Find where the given text appears and provide that cell's center as [x, y] coordinate. 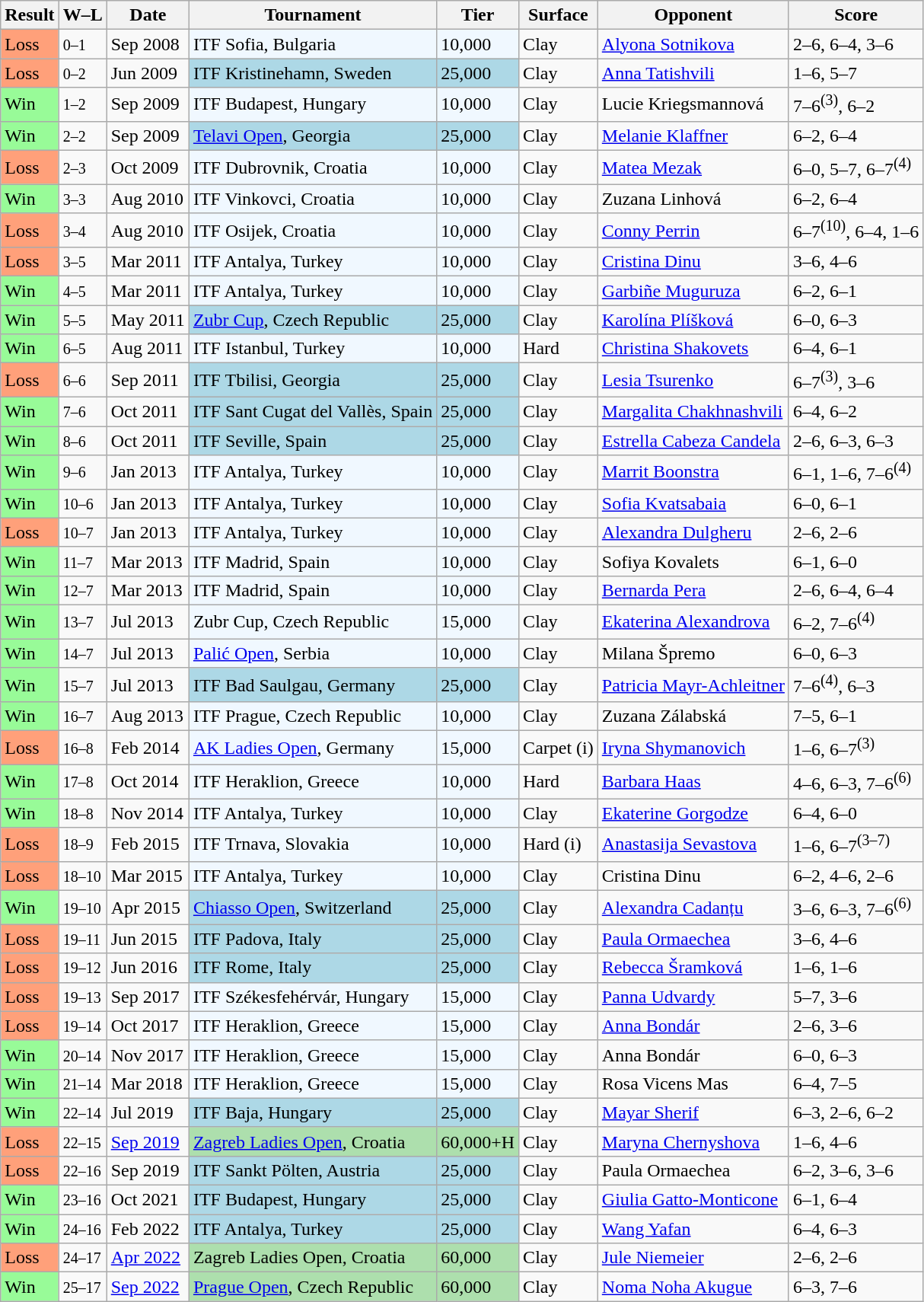
Rosa Vicens Mas [693, 1083]
6–0, 5–7, 6–7(4) [855, 168]
19–10 [82, 908]
4–5 [82, 291]
2–6, 6–4, 6–4 [855, 590]
ITF Kristinehamn, Sweden [312, 73]
0–2 [82, 73]
Barbara Haas [693, 781]
Aug 2013 [148, 716]
1–6, 6–7(3) [855, 748]
ITF Tbilisi, Georgia [312, 381]
20–14 [82, 1055]
ITF Baja, Hungary [312, 1112]
3–4 [82, 230]
May 2011 [148, 320]
22–16 [82, 1171]
2–6, 3–6 [855, 1026]
Feb 2022 [148, 1229]
15–7 [82, 685]
6–3, 2–6, 6–2 [855, 1112]
5–5 [82, 320]
ITF Trnava, Slovakia [312, 845]
14–7 [82, 653]
ITF Sant Cugat del Vallès, Spain [312, 412]
Sep 2022 [148, 1287]
Hard (i) [559, 845]
2–6, 6–4, 3–6 [855, 44]
Palić Open, Serbia [312, 653]
22–15 [82, 1141]
10–7 [82, 532]
23–16 [82, 1200]
0–1 [82, 44]
Jule Niemeier [693, 1258]
6–6 [82, 381]
6–2, 6–1 [855, 291]
Rebecca Šramková [693, 968]
Karolína Plíšková [693, 320]
Carpet (i) [559, 748]
Apr 2015 [148, 908]
7–6 [82, 412]
1–6, 4–6 [855, 1141]
6–7(10), 6–4, 1–6 [855, 230]
Oct 2014 [148, 781]
19–13 [82, 997]
Sep 2008 [148, 44]
Result [30, 15]
Chiasso Open, Switzerland [312, 908]
6–1, 6–0 [855, 561]
Feb 2015 [148, 845]
7–6(3), 6–2 [855, 105]
Prague Open, Czech Republic [312, 1287]
Sofia Kvatsabaia [693, 503]
2–6, 6–3, 6–3 [855, 441]
W–L [82, 15]
ITF Osijek, Croatia [312, 230]
19–12 [82, 968]
Jun 2015 [148, 939]
Aug 2011 [148, 349]
6–4, 6–2 [855, 412]
ITF Istanbul, Turkey [312, 349]
Lesia Tsurenko [693, 381]
Iryna Shymanovich [693, 748]
Matea Mezak [693, 168]
Zuzana Zálabská [693, 716]
24–17 [82, 1258]
6–1, 1–6, 7–6(4) [855, 472]
Anastasija Sevastova [693, 845]
6–4, 6–3 [855, 1229]
Lucie Kriegsmannová [693, 105]
21–14 [82, 1083]
Conny Perrin [693, 230]
6–3, 7–6 [855, 1287]
Garbiñe Muguruza [693, 291]
ITF Bad Saulgau, Germany [312, 685]
6–4, 6–1 [855, 349]
ITF Dubrovnik, Croatia [312, 168]
Wang Yafan [693, 1229]
Patricia Mayr-Achleitner [693, 685]
6–4, 7–5 [855, 1083]
Anna Tatishvili [693, 73]
Ekaterina Alexandrova [693, 621]
6–4, 6–0 [855, 813]
ITF Padova, Italy [312, 939]
6–7(3), 3–6 [855, 381]
Oct 2021 [148, 1200]
Noma Noha Akugue [693, 1287]
Tournament [312, 15]
7–5, 6–1 [855, 716]
5–7, 3–6 [855, 997]
Mar 2018 [148, 1083]
Date [148, 15]
Christina Shakovets [693, 349]
11–7 [82, 561]
3–6, 6–3, 7–6(6) [855, 908]
Score [855, 15]
Mar 2015 [148, 876]
18–10 [82, 876]
Nov 2017 [148, 1055]
Tier [478, 15]
6–2, 4–6, 2–6 [855, 876]
25–17 [82, 1287]
3–3 [82, 199]
Mayar Sherif [693, 1112]
ITF Seville, Spain [312, 441]
Maryna Chernyshova [693, 1141]
ITF Rome, Italy [312, 968]
ITF Prague, Czech Republic [312, 716]
Sep 2011 [148, 381]
Marrit Boonstra [693, 472]
Telavi Open, Georgia [312, 136]
6–1, 6–4 [855, 1200]
1–6, 6–7(3–7) [855, 845]
18–8 [82, 813]
Jul 2019 [148, 1112]
Apr 2022 [148, 1258]
Oct 2017 [148, 1026]
ITF Vinkovci, Croatia [312, 199]
60,000+H [478, 1141]
Sep 2017 [148, 997]
Zuzana Linhová [693, 199]
Surface [559, 15]
3–5 [82, 262]
6–0, 6–1 [855, 503]
1–2 [82, 105]
2–3 [82, 168]
Alyona Sotnikova [693, 44]
19–11 [82, 939]
8–6 [82, 441]
ITF Székesfehérvár, Hungary [312, 997]
AK Ladies Open, Germany [312, 748]
ITF Sankt Pölten, Austria [312, 1171]
1–6, 5–7 [855, 73]
Jun 2016 [148, 968]
Feb 2014 [148, 748]
12–7 [82, 590]
6–2, 3–6, 3–6 [855, 1171]
4–6, 6–3, 7–6(6) [855, 781]
9–6 [82, 472]
Sofiya Kovalets [693, 561]
7–6(4), 6–3 [855, 685]
Panna Udvardy [693, 997]
Oct 2009 [148, 168]
Jun 2009 [148, 73]
22–14 [82, 1112]
Giulia Gatto-Monticone [693, 1200]
13–7 [82, 621]
Ekaterine Gorgodze [693, 813]
Opponent [693, 15]
19–14 [82, 1026]
Nov 2014 [148, 813]
1–6, 1–6 [855, 968]
Margalita Chakhnashvili [693, 412]
6–5 [82, 349]
Bernarda Pera [693, 590]
6–2, 7–6(4) [855, 621]
Alexandra Cadanțu [693, 908]
2–2 [82, 136]
18–9 [82, 845]
Milana Špremo [693, 653]
16–8 [82, 748]
10–6 [82, 503]
ITF Sofia, Bulgaria [312, 44]
Alexandra Dulgheru [693, 532]
17–8 [82, 781]
24–16 [82, 1229]
16–7 [82, 716]
Estrella Cabeza Candela [693, 441]
Melanie Klaffner [693, 136]
